From the cell containing the given text, extract its center point as [X, Y] coordinate. 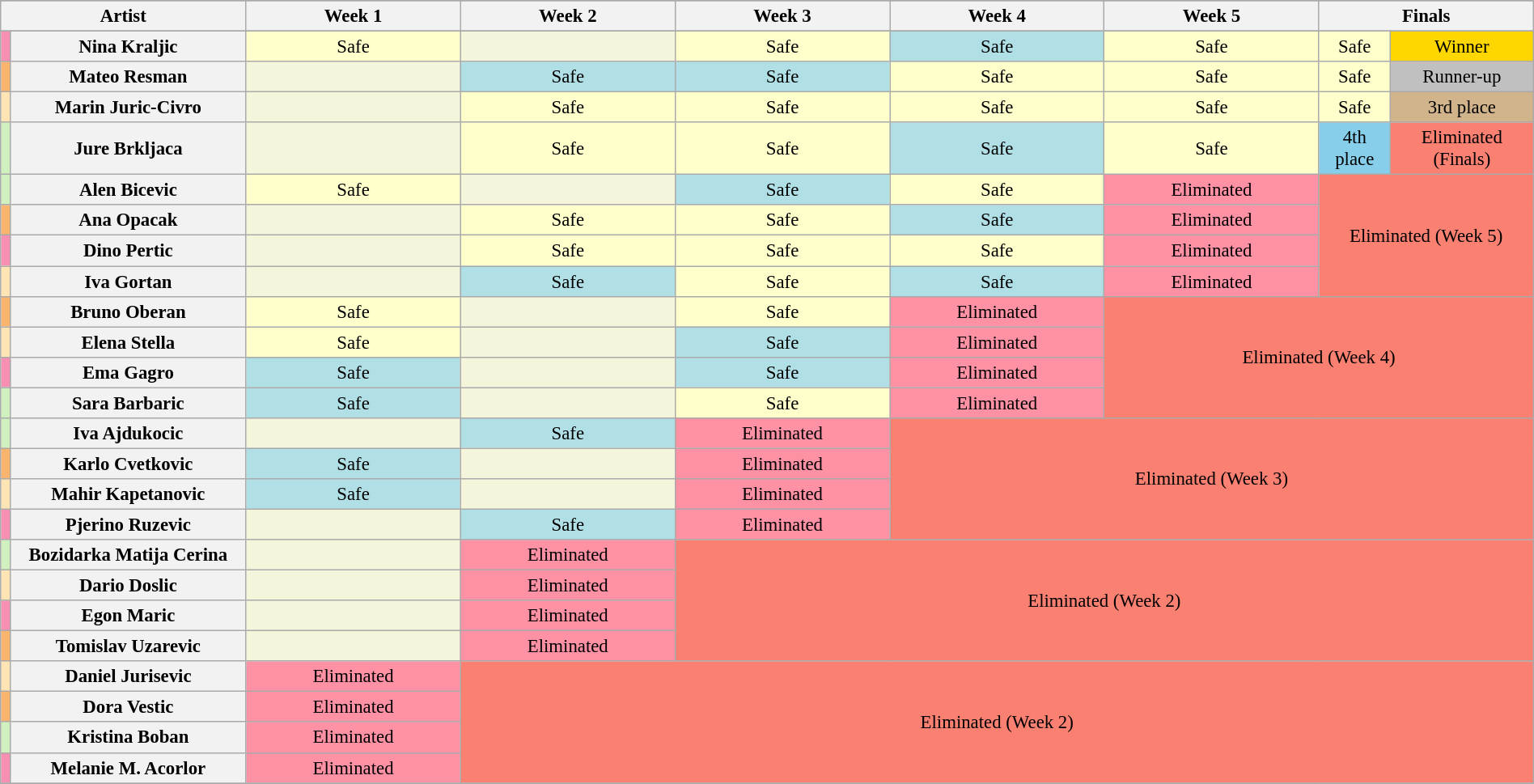
Kristina Boban [128, 738]
Nina Kraljic [128, 47]
Ana Opacak [128, 221]
Eliminated (Week 5) [1426, 235]
Pjerino Ruzevic [128, 524]
Week 1 [353, 16]
Jure Brkljaca [128, 149]
Sara Barbaric [128, 403]
Mahir Kapetanovic [128, 494]
Mateo Resman [128, 77]
Alen Bicevic [128, 190]
Finals [1426, 16]
Bruno Oberan [128, 311]
Runner-up [1461, 77]
Artist [123, 16]
Week 2 [568, 16]
3rd place [1461, 108]
Marin Juric-Civro [128, 108]
Eliminated (Week 4) [1319, 357]
Tomislav Uzarevic [128, 646]
Dino Pertic [128, 251]
Winner [1461, 47]
Iva Ajdukocic [128, 434]
4th place [1354, 149]
Iva Gortan [128, 282]
Elena Stella [128, 342]
Ema Gagro [128, 372]
Karlo Cvetkovic [128, 464]
Dora Vestic [128, 707]
Dario Doslic [128, 586]
Melanie M. Acorlor [128, 768]
Week 5 [1212, 16]
Daniel Jurisevic [128, 676]
Bozidarka Matija Cerina [128, 555]
Week 3 [782, 16]
Egon Maric [128, 616]
Eliminated (Finals) [1461, 149]
Eliminated (Week 3) [1212, 479]
Week 4 [997, 16]
